Determine the [x, y] coordinate at the center of the cell enclosing the given text.  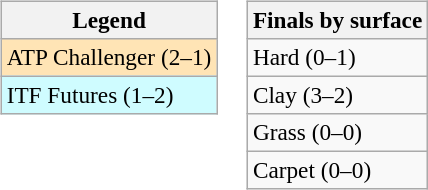
ITF Futures (1–2) [108, 95]
ATP Challenger (2–1) [108, 57]
Clay (3–2) [337, 95]
Hard (0–1) [337, 57]
Finals by surface [337, 20]
Legend [108, 20]
Grass (0–0) [337, 133]
Carpet (0–0) [337, 171]
